Locate the cell with the specified text and output its [x, y] center coordinate. 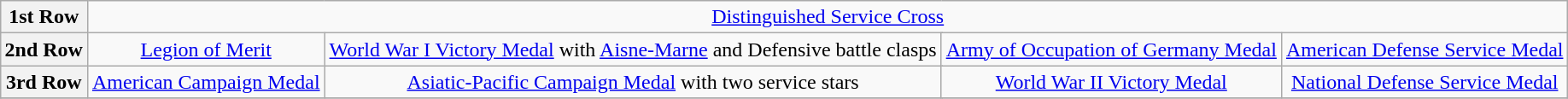
World War II Victory Medal [1111, 82]
1st Row [44, 17]
Asiatic-Pacific Campaign Medal with two service stars [633, 82]
Distinguished Service Cross [828, 17]
Legion of Merit [206, 49]
Army of Occupation of Germany Medal [1111, 49]
3rd Row [44, 82]
National Defense Service Medal [1425, 82]
American Defense Service Medal [1425, 49]
World War I Victory Medal with Aisne-Marne and Defensive battle clasps [633, 49]
2nd Row [44, 49]
American Campaign Medal [206, 82]
